Scan for the cell matching the given text and deliver its (X, Y) coordinate at center. 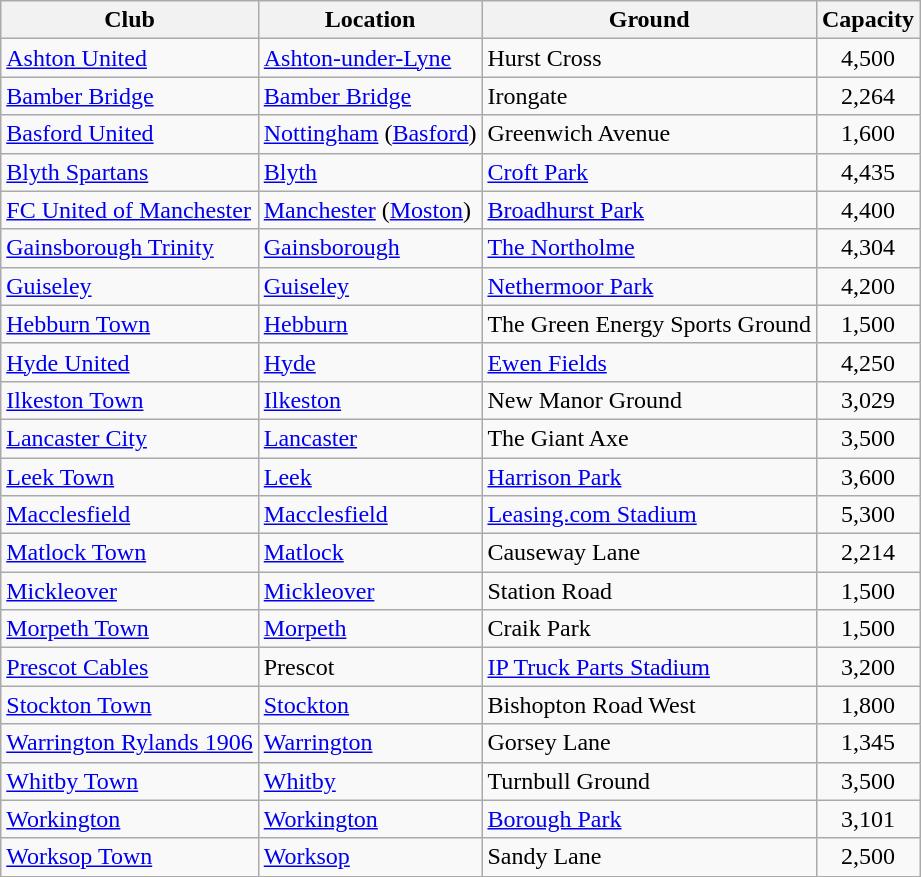
4,400 (868, 210)
Hyde (370, 362)
Capacity (868, 20)
Croft Park (650, 172)
The Northolme (650, 248)
Lancaster (370, 438)
Gainsborough Trinity (130, 248)
Warrington (370, 743)
2,214 (868, 553)
Whitby (370, 781)
2,264 (868, 96)
Irongate (650, 96)
Whitby Town (130, 781)
Ewen Fields (650, 362)
Matlock Town (130, 553)
Gainsborough (370, 248)
5,300 (868, 515)
Broadhurst Park (650, 210)
Stockton (370, 705)
3,600 (868, 477)
Worksop (370, 857)
Hurst Cross (650, 58)
Blyth Spartans (130, 172)
4,250 (868, 362)
Nethermoor Park (650, 286)
Leasing.com Stadium (650, 515)
Hebburn Town (130, 324)
Blyth (370, 172)
4,500 (868, 58)
Causeway Lane (650, 553)
Prescot Cables (130, 667)
3,101 (868, 819)
Prescot (370, 667)
3,029 (868, 400)
4,304 (868, 248)
4,200 (868, 286)
Hebburn (370, 324)
Location (370, 20)
Morpeth Town (130, 629)
Lancaster City (130, 438)
Stockton Town (130, 705)
Warrington Rylands 1906 (130, 743)
Station Road (650, 591)
Sandy Lane (650, 857)
Greenwich Avenue (650, 134)
Matlock (370, 553)
2,500 (868, 857)
The Green Energy Sports Ground (650, 324)
4,435 (868, 172)
Leek (370, 477)
FC United of Manchester (130, 210)
Gorsey Lane (650, 743)
Ilkeston Town (130, 400)
Ashton-under-Lyne (370, 58)
Borough Park (650, 819)
Ilkeston (370, 400)
Craik Park (650, 629)
The Giant Axe (650, 438)
Manchester (Moston) (370, 210)
Nottingham (Basford) (370, 134)
Hyde United (130, 362)
Ashton United (130, 58)
Bishopton Road West (650, 705)
1,345 (868, 743)
Turnbull Ground (650, 781)
1,600 (868, 134)
Harrison Park (650, 477)
3,200 (868, 667)
New Manor Ground (650, 400)
Ground (650, 20)
1,800 (868, 705)
IP Truck Parts Stadium (650, 667)
Worksop Town (130, 857)
Morpeth (370, 629)
Leek Town (130, 477)
Club (130, 20)
Basford United (130, 134)
